Determine the (X, Y) coordinate at the center of the cell enclosing the given text.  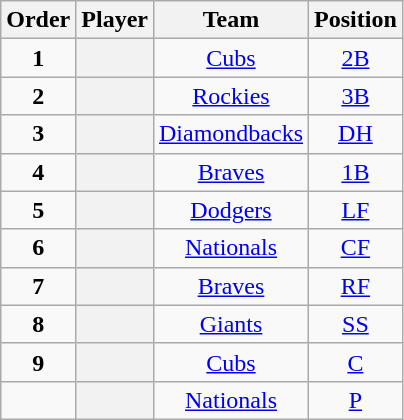
1 (38, 58)
SS (356, 324)
Diamondbacks (230, 134)
5 (38, 210)
RF (356, 286)
8 (38, 324)
1B (356, 172)
4 (38, 172)
Giants (230, 324)
C (356, 362)
Order (38, 20)
3 (38, 134)
2 (38, 96)
LF (356, 210)
3B (356, 96)
Team (230, 20)
7 (38, 286)
Position (356, 20)
2B (356, 58)
Rockies (230, 96)
P (356, 400)
CF (356, 248)
6 (38, 248)
Dodgers (230, 210)
Player (115, 20)
DH (356, 134)
9 (38, 362)
